Pinpoint the cell where the given text exists, returning its (X, Y) midpoint coordinate. 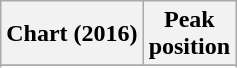
Chart (2016) (72, 34)
Peakposition (189, 34)
